Detect which cell encompasses the target text, then output its (x, y) center coordinate. 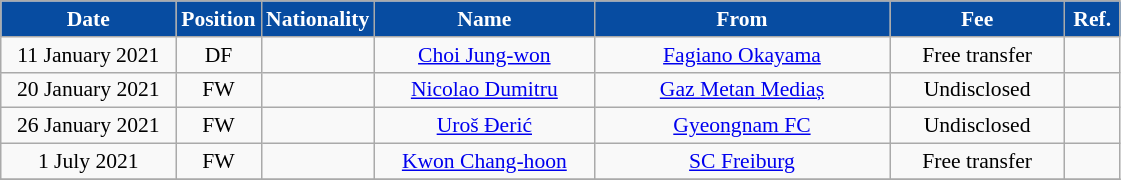
Fee (978, 19)
DF (218, 55)
SC Freiburg (742, 162)
26 January 2021 (88, 126)
Date (88, 19)
20 January 2021 (88, 90)
Fagiano Okayama (742, 55)
Kwon Chang-hoon (484, 162)
Name (484, 19)
Nicolao Dumitru (484, 90)
Choi Jung-won (484, 55)
Gyeongnam FC (742, 126)
From (742, 19)
1 July 2021 (88, 162)
Nationality (318, 19)
Ref. (1092, 19)
Position (218, 19)
Gaz Metan Mediaș (742, 90)
11 January 2021 (88, 55)
Uroš Đerić (484, 126)
